Determine the [X, Y] coordinate at the center of the cell enclosing the given text.  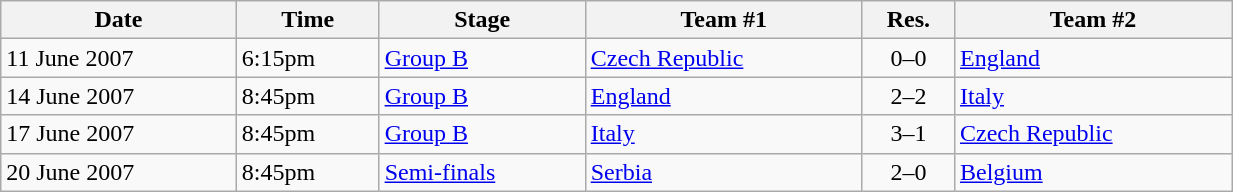
2–2 [908, 96]
Res. [908, 20]
3–1 [908, 134]
Time [308, 20]
Serbia [724, 172]
Semi-finals [482, 172]
Stage [482, 20]
6:15pm [308, 58]
Team #2 [1092, 20]
11 June 2007 [118, 58]
Belgium [1092, 172]
0–0 [908, 58]
Team #1 [724, 20]
14 June 2007 [118, 96]
Date [118, 20]
20 June 2007 [118, 172]
2–0 [908, 172]
17 June 2007 [118, 134]
